Provide the [X, Y] coordinate of the cell's center where the given text is located.  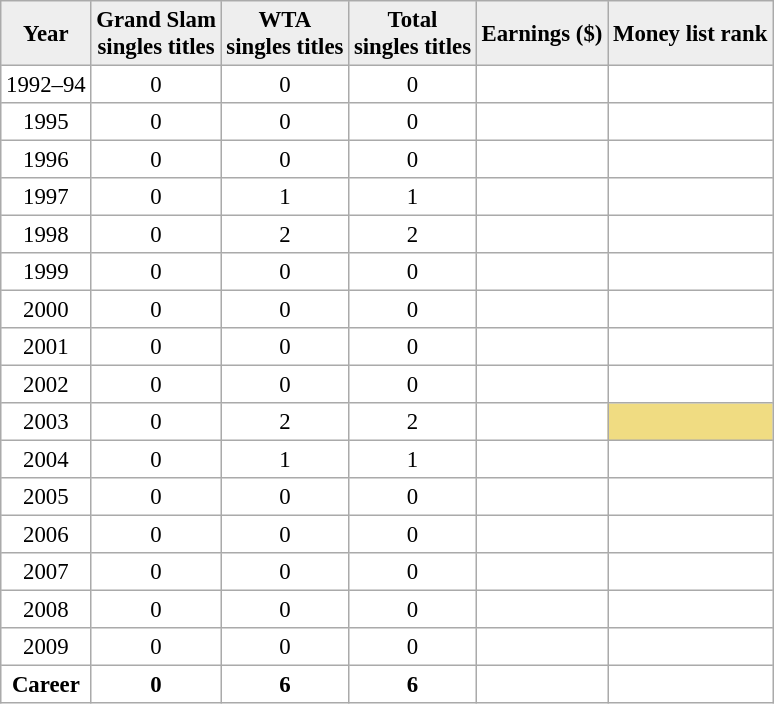
Earnings ($) [542, 33]
1997 [46, 197]
1995 [46, 122]
2000 [46, 309]
2005 [46, 497]
2008 [46, 609]
2003 [46, 422]
WTA singles titles [285, 33]
1998 [46, 234]
1999 [46, 272]
Year [46, 33]
1996 [46, 159]
Career [46, 684]
Money list rank [690, 33]
2006 [46, 534]
2002 [46, 384]
2001 [46, 347]
2009 [46, 647]
Grand Slamsingles titles [156, 33]
2007 [46, 572]
1992–94 [46, 84]
Totalsingles titles [413, 33]
2004 [46, 459]
